Detect which cell encompasses the target text, then output its [X, Y] center coordinate. 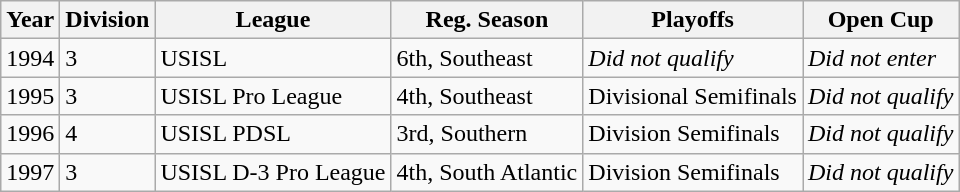
Playoffs [693, 20]
Did not enter [880, 58]
1997 [30, 172]
3rd, Southern [487, 134]
4th, South Atlantic [487, 172]
1994 [30, 58]
Open Cup [880, 20]
League [273, 20]
4 [108, 134]
Division [108, 20]
USISL D-3 Pro League [273, 172]
1996 [30, 134]
1995 [30, 96]
4th, Southeast [487, 96]
Year [30, 20]
USISL [273, 58]
6th, Southeast [487, 58]
USISL Pro League [273, 96]
USISL PDSL [273, 134]
Divisional Semifinals [693, 96]
Reg. Season [487, 20]
